Detect which cell encompasses the target text, then output its [X, Y] center coordinate. 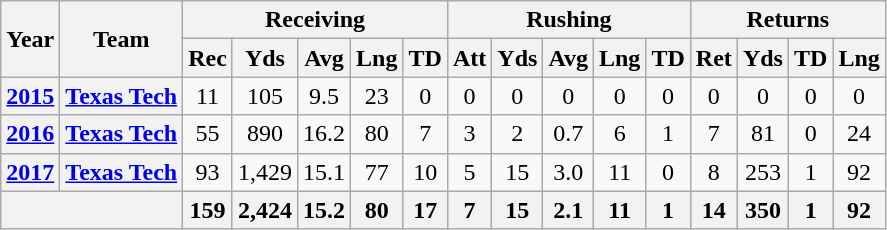
0.7 [568, 134]
2,424 [264, 210]
93 [208, 172]
15.1 [324, 172]
81 [762, 134]
3.0 [568, 172]
253 [762, 172]
55 [208, 134]
17 [425, 210]
Ret [714, 58]
15.2 [324, 210]
2016 [30, 134]
2017 [30, 172]
23 [377, 96]
105 [264, 96]
8 [714, 172]
2.1 [568, 210]
Year [30, 39]
Att [469, 58]
16.2 [324, 134]
159 [208, 210]
6 [619, 134]
2015 [30, 96]
Rushing [568, 20]
Team [122, 39]
9.5 [324, 96]
3 [469, 134]
890 [264, 134]
2 [518, 134]
Receiving [316, 20]
10 [425, 172]
350 [762, 210]
5 [469, 172]
24 [859, 134]
1,429 [264, 172]
Rec [208, 58]
14 [714, 210]
77 [377, 172]
Returns [788, 20]
